Extract the (X, Y) coordinate from the center of the cell holding the provided text.  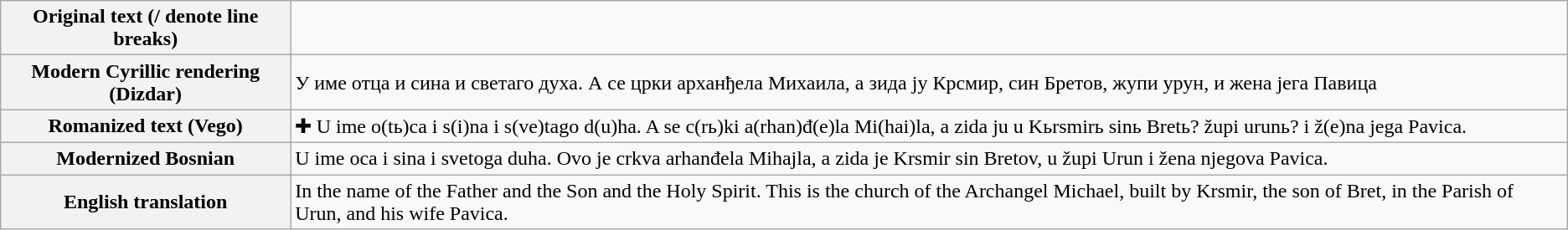
✚ U ime o(tь)ca i s(i)na i s(ve)tago d(u)ha. A se c(rь)ki a(rhan)đ(e)la Mi(hai)la, a zida ju u Kьrsmirь sinь Bretь? župi urunь? i ž(e)na jega Pavica. (930, 126)
English translation (146, 201)
Romanized text (Vego) (146, 126)
U ime oca i sina i svetoga duha. Ovo je crkva arhanđela Mihajla, a zida je Krsmir sin Bretov, u župi Urun i žena njegova Pavica. (930, 158)
У име отца и сина и светаго духа. А се црки арханђела Михаила, а зида ју Крсмир, син Бретов, жупи урун, и жена јега Павица (930, 82)
Original text (/ denote line breaks) (146, 28)
Modern Cyrillic rendering (Dizdar) (146, 82)
Modernized Bosnian (146, 158)
